From the cell containing the given text, extract its center point as [X, Y] coordinate. 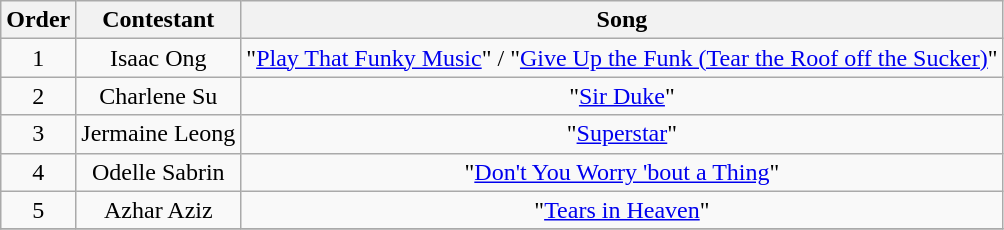
5 [38, 210]
Azhar Aziz [158, 210]
"Play That Funky Music" / "Give Up the Funk (Tear the Roof off the Sucker)" [622, 58]
2 [38, 96]
Isaac Ong [158, 58]
Contestant [158, 20]
Order [38, 20]
Odelle Sabrin [158, 172]
3 [38, 134]
Charlene Su [158, 96]
Song [622, 20]
4 [38, 172]
"Sir Duke" [622, 96]
"Superstar" [622, 134]
1 [38, 58]
"Don't You Worry 'bout a Thing" [622, 172]
"Tears in Heaven" [622, 210]
Jermaine Leong [158, 134]
